From the cell containing the given text, extract its center point as (X, Y) coordinate. 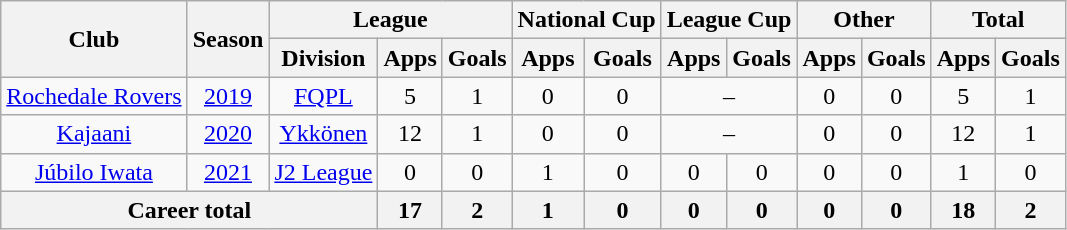
Other (864, 20)
Kajaani (94, 134)
J2 League (324, 172)
Club (94, 39)
2021 (228, 172)
Division (324, 58)
Júbilo Iwata (94, 172)
National Cup (586, 20)
2020 (228, 134)
League Cup (729, 20)
Career total (190, 210)
FQPL (324, 96)
Season (228, 39)
League (390, 20)
Ykkönen (324, 134)
Total (998, 20)
2019 (228, 96)
Rochedale Rovers (94, 96)
17 (410, 210)
18 (963, 210)
